Capture the cell that displays the provided text and extract its [x, y] central coordinate. 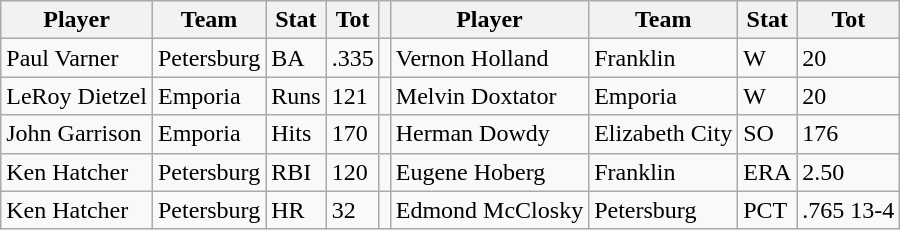
120 [352, 172]
2.50 [848, 172]
Edmond McClosky [489, 210]
176 [848, 134]
Herman Dowdy [489, 134]
BA [296, 58]
PCT [768, 210]
32 [352, 210]
John Garrison [77, 134]
Vernon Holland [489, 58]
170 [352, 134]
Runs [296, 96]
Elizabeth City [664, 134]
121 [352, 96]
ERA [768, 172]
RBI [296, 172]
SO [768, 134]
Melvin Doxtator [489, 96]
Paul Varner [77, 58]
LeRoy Dietzel [77, 96]
Eugene Hoberg [489, 172]
.335 [352, 58]
.765 13-4 [848, 210]
HR [296, 210]
Hits [296, 134]
